From the cell containing the given text, extract its center point as (X, Y) coordinate. 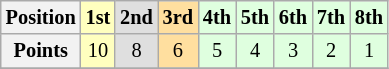
4th (217, 17)
5th (255, 17)
3rd (178, 17)
1st (98, 17)
Position (41, 17)
Points (41, 51)
5 (217, 51)
8 (136, 51)
4 (255, 51)
6th (293, 17)
8th (369, 17)
7th (331, 17)
2nd (136, 17)
10 (98, 51)
2 (331, 51)
6 (178, 51)
1 (369, 51)
3 (293, 51)
